From the cell containing the given text, extract its center point as [x, y] coordinate. 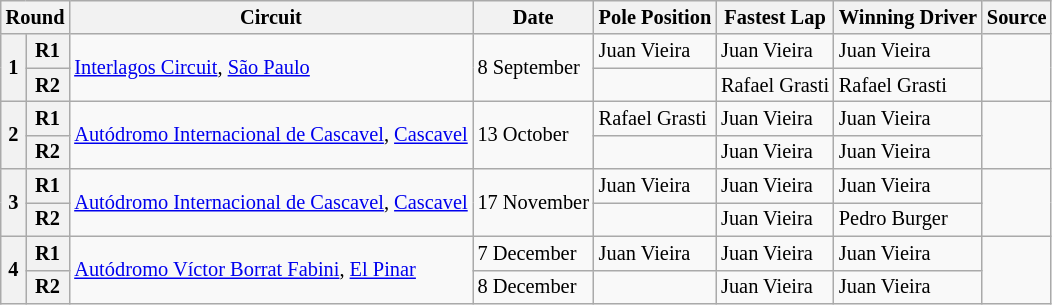
8 September [534, 68]
13 October [534, 134]
Date [534, 17]
17 November [534, 202]
Circuit [270, 17]
Fastest Lap [775, 17]
Round [36, 17]
Autódromo Víctor Borrat Fabini, El Pinar [270, 270]
Pedro Burger [908, 219]
4 [14, 270]
7 December [534, 253]
Source [1016, 17]
2 [14, 134]
3 [14, 202]
8 December [534, 287]
Pole Position [655, 17]
1 [14, 68]
Winning Driver [908, 17]
Interlagos Circuit, São Paulo [270, 68]
